Pinpoint the cell where the given text exists, returning its [x, y] midpoint coordinate. 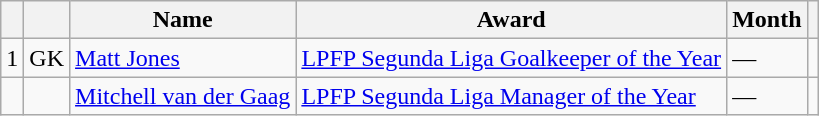
Month [767, 20]
Name [183, 20]
LPFP Segunda Liga Manager of the Year [512, 96]
Matt Jones [183, 58]
Mitchell van der Gaag [183, 96]
1 [12, 58]
Award [512, 20]
LPFP Segunda Liga Goalkeeper of the Year [512, 58]
GK [47, 58]
